Pinpoint the cell where the given text exists, returning its [X, Y] midpoint coordinate. 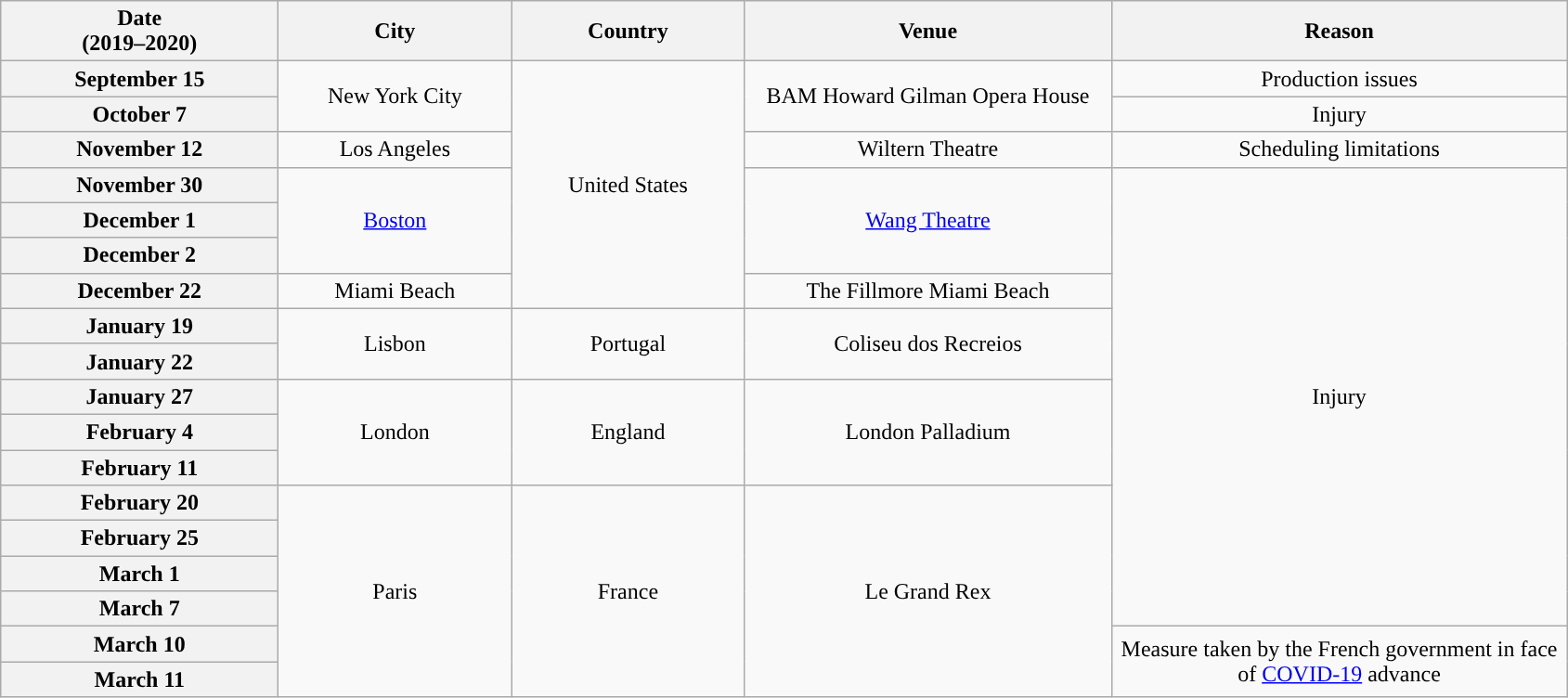
Le Grand Rex [928, 591]
New York City [395, 97]
The Fillmore Miami Beach [928, 291]
Reason [1339, 32]
December 22 [139, 291]
March 1 [139, 574]
London Palladium [928, 432]
September 15 [139, 79]
Portugal [628, 343]
December 2 [139, 255]
BAM Howard Gilman Opera House [928, 97]
Date(2019–2020) [139, 32]
February 11 [139, 467]
United States [628, 185]
March 10 [139, 644]
England [628, 432]
Measure taken by the French government in face of COVID-19 advance [1339, 662]
January 22 [139, 361]
Boston [395, 220]
Miami Beach [395, 291]
Lisbon [395, 343]
March 11 [139, 679]
Paris [395, 591]
London [395, 432]
February 25 [139, 538]
February 20 [139, 503]
December 1 [139, 220]
November 30 [139, 185]
February 4 [139, 432]
Scheduling limitations [1339, 149]
Wang Theatre [928, 220]
November 12 [139, 149]
January 27 [139, 396]
January 19 [139, 326]
Wiltern Theatre [928, 149]
Coliseu dos Recreios [928, 343]
Production issues [1339, 79]
Country [628, 32]
March 7 [139, 609]
Venue [928, 32]
October 7 [139, 114]
France [628, 591]
Los Angeles [395, 149]
City [395, 32]
